Output the (X, Y) coordinate of the center of the cell containing the given text.  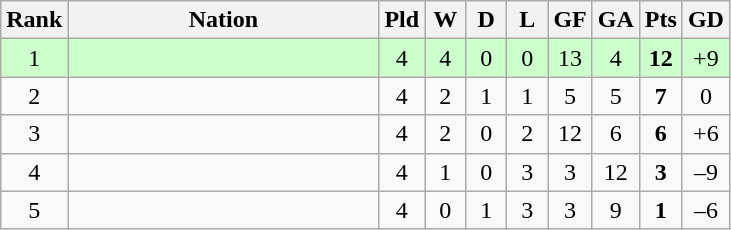
L (528, 20)
7 (660, 96)
Pts (660, 20)
9 (616, 210)
Pld (402, 20)
–9 (706, 172)
+6 (706, 134)
+9 (706, 58)
13 (570, 58)
Nation (224, 20)
GD (706, 20)
D (486, 20)
–6 (706, 210)
GA (616, 20)
W (446, 20)
GF (570, 20)
Rank (34, 20)
